For the text-containing cell, return its midpoint in (x, y) coordinate format. 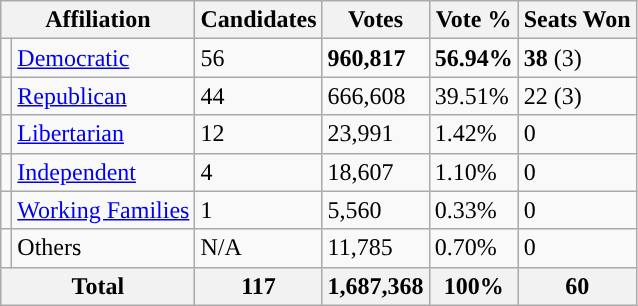
Democratic (104, 58)
1.10% (474, 172)
44 (258, 96)
23,991 (376, 134)
11,785 (376, 248)
18,607 (376, 172)
960,817 (376, 58)
Libertarian (104, 134)
56 (258, 58)
666,608 (376, 96)
Working Families (104, 210)
100% (474, 286)
38 (3) (577, 58)
Republican (104, 96)
Votes (376, 20)
4 (258, 172)
Seats Won (577, 20)
1,687,368 (376, 286)
Vote % (474, 20)
1.42% (474, 134)
0.70% (474, 248)
5,560 (376, 210)
117 (258, 286)
56.94% (474, 58)
Independent (104, 172)
Candidates (258, 20)
Total (98, 286)
0.33% (474, 210)
22 (3) (577, 96)
Others (104, 248)
60 (577, 286)
39.51% (474, 96)
12 (258, 134)
1 (258, 210)
Affiliation (98, 20)
N/A (258, 248)
